Return the [X, Y] coordinate for the center point of the cell that contains the specified text.  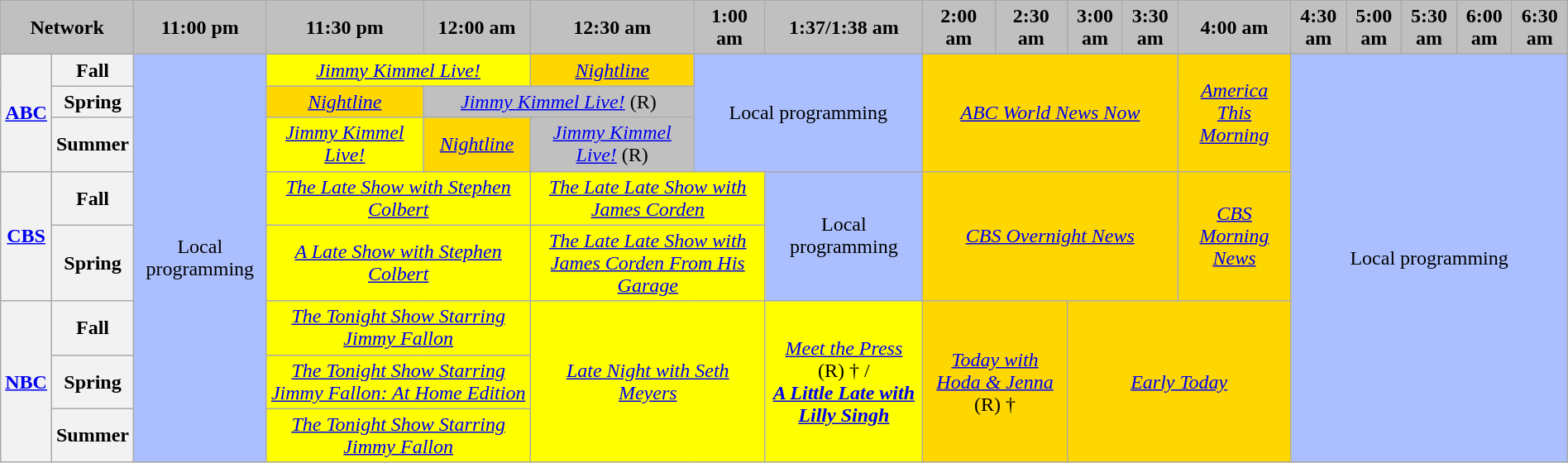
5:00 am [1374, 28]
The Tonight Show Starring Jimmy Fallon: At Home Edition [399, 382]
6:00 am [1484, 28]
The Late Show with Stephen Colbert [399, 198]
4:00 am [1234, 28]
Late Night with Seth Meyers [648, 382]
ABC World News Now [1050, 112]
12:30 am [612, 28]
1:37/1:38 am [844, 28]
1:00 am [729, 28]
4:30 am [1318, 28]
2:00 am [959, 28]
5:30 am [1429, 28]
CBS Morning News [1234, 236]
The Late Late Show with James Corden From His Garage [648, 263]
3:00 am [1095, 28]
Meet the Press (R) † /A Little Late with Lilly Singh [844, 382]
The Late Late Show with James Corden [648, 198]
CBS [26, 236]
12:00 am [477, 28]
Early Today [1178, 382]
Network [68, 28]
11:00 pm [200, 28]
ABC [26, 112]
A Late Show with Stephen Colbert [399, 263]
CBS Overnight News [1050, 236]
NBC [26, 382]
3:30 am [1150, 28]
6:30 am [1540, 28]
11:30 pm [345, 28]
Today with Hoda & Jenna (R) † [996, 382]
2:30 am [1030, 28]
America This Morning [1234, 112]
